Scan for the cell matching the given text and deliver its (x, y) coordinate at center. 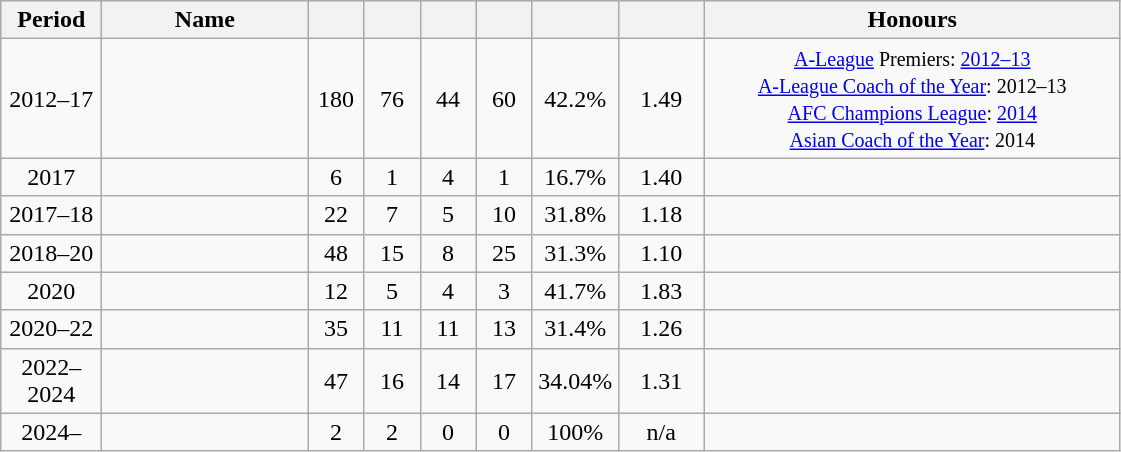
2017 (52, 177)
180 (336, 98)
1.31 (661, 380)
2012–17 (52, 98)
44 (448, 98)
Period (52, 20)
1.18 (661, 215)
10 (504, 215)
16.7% (575, 177)
8 (448, 253)
25 (504, 253)
15 (392, 253)
31.8% (575, 215)
35 (336, 329)
A-League Premiers: 2012–13A-League Coach of the Year: 2012–13AFC Champions League: 2014Asian Coach of the Year: 2014 (912, 98)
2017–18 (52, 215)
n/a (661, 432)
6 (336, 177)
22 (336, 215)
41.7% (575, 291)
76 (392, 98)
14 (448, 380)
17 (504, 380)
1.83 (661, 291)
2020 (52, 291)
2020–22 (52, 329)
1.40 (661, 177)
13 (504, 329)
31.3% (575, 253)
2022–2024 (52, 380)
3 (504, 291)
48 (336, 253)
2018–20 (52, 253)
100% (575, 432)
7 (392, 215)
Honours (912, 20)
42.2% (575, 98)
12 (336, 291)
1.26 (661, 329)
60 (504, 98)
34.04% (575, 380)
31.4% (575, 329)
16 (392, 380)
Name (205, 20)
1.10 (661, 253)
2024– (52, 432)
47 (336, 380)
1.49 (661, 98)
